Pinpoint the cell where the given text exists, returning its [x, y] midpoint coordinate. 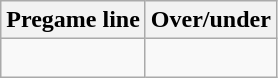
Over/under [210, 20]
Pregame line [74, 20]
